Return the [X, Y] coordinate for the center point of the cell that contains the specified text.  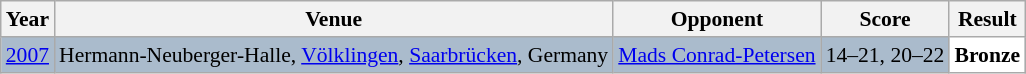
Bronze [987, 55]
Opponent [716, 19]
Year [28, 19]
Hermann-Neuberger-Halle, Völklingen, Saarbrücken, Germany [334, 55]
Venue [334, 19]
Result [987, 19]
Mads Conrad-Petersen [716, 55]
Score [886, 19]
14–21, 20–22 [886, 55]
2007 [28, 55]
